Scan for the cell matching the given text and deliver its (X, Y) coordinate at center. 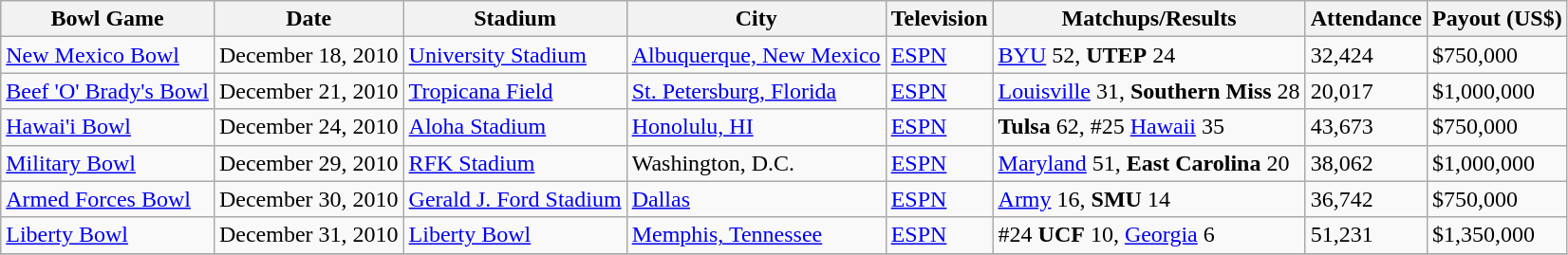
43,673 (1366, 127)
Maryland 51, East Carolina 20 (1148, 163)
Matchups/Results (1148, 19)
December 29, 2010 (308, 163)
City (756, 19)
Attendance (1366, 19)
University Stadium (514, 55)
Date (308, 19)
Bowl Game (108, 19)
Dallas (756, 199)
51,231 (1366, 235)
Gerald J. Ford Stadium (514, 199)
New Mexico Bowl (108, 55)
Army 16, SMU 14 (1148, 199)
20,017 (1366, 91)
#24 UCF 10, Georgia 6 (1148, 235)
38,062 (1366, 163)
Military Bowl (108, 163)
Washington, D.C. (756, 163)
Aloha Stadium (514, 127)
December 24, 2010 (308, 127)
December 21, 2010 (308, 91)
BYU 52, UTEP 24 (1148, 55)
Stadium (514, 19)
Tropicana Field (514, 91)
Memphis, Tennessee (756, 235)
December 31, 2010 (308, 235)
Honolulu, HI (756, 127)
RFK Stadium (514, 163)
December 30, 2010 (308, 199)
Louisville 31, Southern Miss 28 (1148, 91)
Television (940, 19)
St. Petersburg, Florida (756, 91)
Hawai'i Bowl (108, 127)
Beef 'O' Brady's Bowl (108, 91)
$1,350,000 (1497, 235)
Tulsa 62, #25 Hawaii 35 (1148, 127)
Payout (US$) (1497, 19)
Albuquerque, New Mexico (756, 55)
32,424 (1366, 55)
December 18, 2010 (308, 55)
36,742 (1366, 199)
Armed Forces Bowl (108, 199)
